Determine the (x, y) coordinate at the center of the cell enclosing the given text.  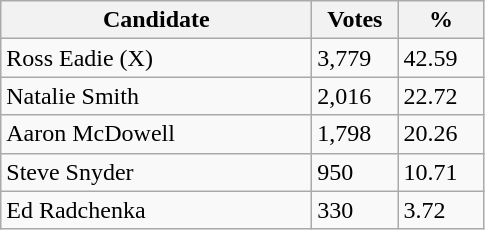
330 (355, 210)
Natalie Smith (156, 96)
Candidate (156, 20)
950 (355, 172)
1,798 (355, 134)
Votes (355, 20)
3,779 (355, 58)
Ross Eadie (X) (156, 58)
3.72 (441, 210)
Ed Radchenka (156, 210)
10.71 (441, 172)
20.26 (441, 134)
42.59 (441, 58)
2,016 (355, 96)
% (441, 20)
Steve Snyder (156, 172)
Aaron McDowell (156, 134)
22.72 (441, 96)
